Output the [X, Y] coordinate of the center of the cell containing the given text.  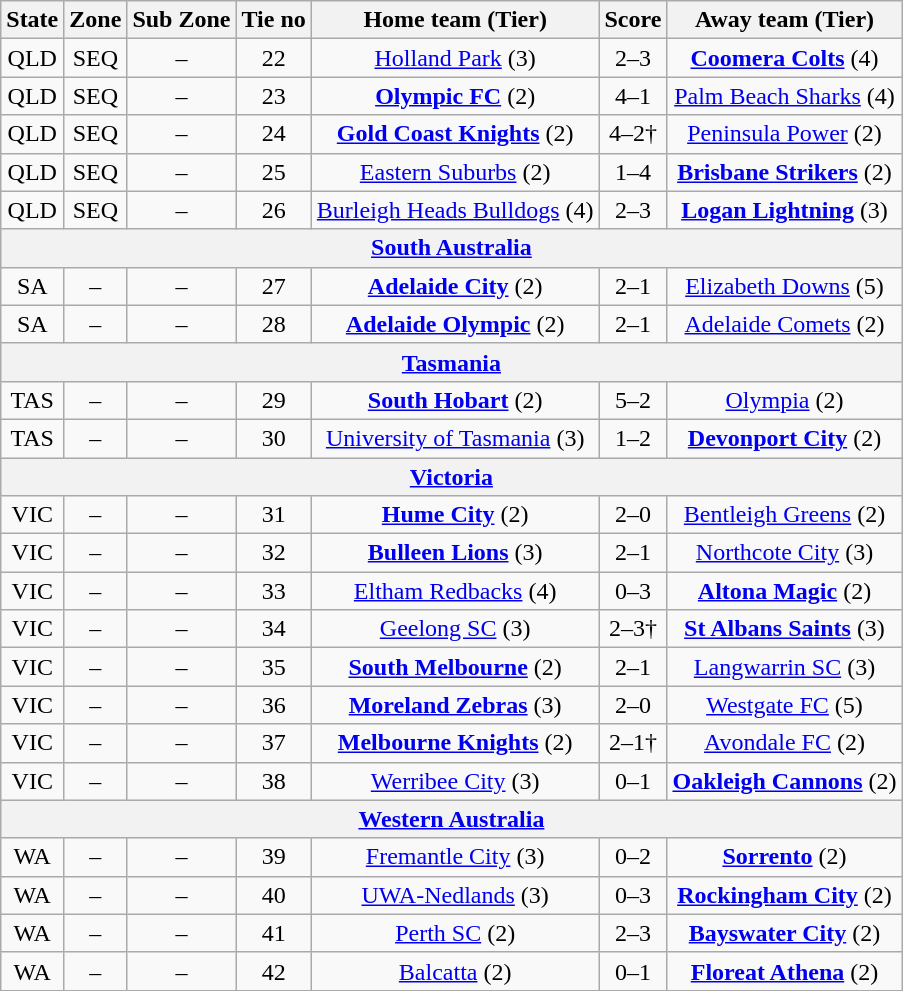
Peninsula Power (2) [784, 134]
22 [274, 58]
Balcatta (2) [455, 971]
Floreat Athena (2) [784, 971]
0–2 [633, 857]
Sorrento (2) [784, 857]
31 [274, 515]
Devonport City (2) [784, 438]
Palm Beach Sharks (4) [784, 96]
Fremantle City (3) [455, 857]
Northcote City (3) [784, 553]
Sub Zone [182, 20]
29 [274, 400]
Eltham Redbacks (4) [455, 591]
30 [274, 438]
Away team (Tier) [784, 20]
Adelaide City (2) [455, 286]
Zone [96, 20]
2–3† [633, 629]
27 [274, 286]
Coomera Colts (4) [784, 58]
Gold Coast Knights (2) [455, 134]
Western Australia [452, 819]
Geelong SC (3) [455, 629]
University of Tasmania (3) [455, 438]
25 [274, 172]
UWA-Nedlands (3) [455, 895]
5–2 [633, 400]
Score [633, 20]
Burleigh Heads Bulldogs (4) [455, 210]
Westgate FC (5) [784, 705]
Elizabeth Downs (5) [784, 286]
Brisbane Strikers (2) [784, 172]
24 [274, 134]
Olympia (2) [784, 400]
34 [274, 629]
32 [274, 553]
26 [274, 210]
Altona Magic (2) [784, 591]
South Australia [452, 248]
2–1† [633, 743]
Victoria [452, 477]
Holland Park (3) [455, 58]
4–1 [633, 96]
St Albans Saints (3) [784, 629]
Moreland Zebras (3) [455, 705]
33 [274, 591]
36 [274, 705]
State [32, 20]
1–2 [633, 438]
35 [274, 667]
Olympic FC (2) [455, 96]
South Hobart (2) [455, 400]
Hume City (2) [455, 515]
4–2† [633, 134]
42 [274, 971]
Melbourne Knights (2) [455, 743]
Avondale FC (2) [784, 743]
Bentleigh Greens (2) [784, 515]
Perth SC (2) [455, 933]
Langwarrin SC (3) [784, 667]
39 [274, 857]
Adelaide Comets (2) [784, 324]
Rockingham City (2) [784, 895]
Bulleen Lions (3) [455, 553]
1–4 [633, 172]
41 [274, 933]
Home team (Tier) [455, 20]
Eastern Suburbs (2) [455, 172]
37 [274, 743]
40 [274, 895]
Logan Lightning (3) [784, 210]
38 [274, 781]
Oakleigh Cannons (2) [784, 781]
South Melbourne (2) [455, 667]
23 [274, 96]
Tasmania [452, 362]
Adelaide Olympic (2) [455, 324]
Werribee City (3) [455, 781]
Tie no [274, 20]
Bayswater City (2) [784, 933]
28 [274, 324]
